Return the [X, Y] coordinate for the center point of the cell that contains the specified text.  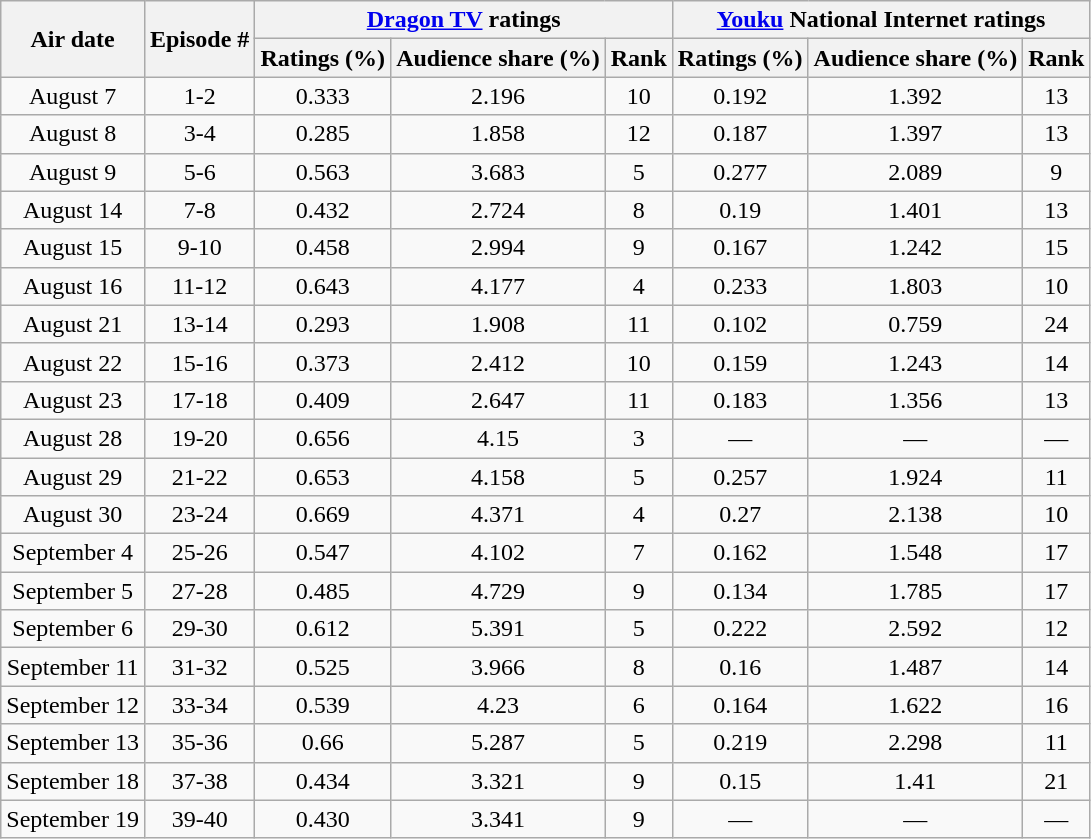
August 28 [73, 438]
August 22 [73, 362]
0.409 [323, 400]
4.371 [498, 515]
0.547 [323, 553]
Youku National Internet ratings [880, 20]
1.548 [916, 553]
31-32 [199, 667]
1-2 [199, 96]
0.539 [323, 705]
3.966 [498, 667]
0.102 [740, 324]
6 [638, 705]
0.222 [740, 629]
August 30 [73, 515]
August 9 [73, 172]
0.293 [323, 324]
0.159 [740, 362]
Episode # [199, 39]
4.23 [498, 705]
0.373 [323, 362]
0.27 [740, 515]
0.277 [740, 172]
0.759 [916, 324]
35-36 [199, 743]
1.785 [916, 591]
17-18 [199, 400]
1.401 [916, 210]
15 [1056, 248]
August 14 [73, 210]
4.729 [498, 591]
0.16 [740, 667]
0.656 [323, 438]
September 13 [73, 743]
1.397 [916, 134]
24 [1056, 324]
2.298 [916, 743]
0.257 [740, 477]
5.391 [498, 629]
4.158 [498, 477]
1.41 [916, 781]
September 18 [73, 781]
0.434 [323, 781]
5-6 [199, 172]
0.19 [740, 210]
0.187 [740, 134]
0.458 [323, 248]
3-4 [199, 134]
August 16 [73, 286]
1.858 [498, 134]
1.924 [916, 477]
5.287 [498, 743]
0.525 [323, 667]
21-22 [199, 477]
3.683 [498, 172]
3.341 [498, 819]
2.196 [498, 96]
27-28 [199, 591]
4.102 [498, 553]
0.162 [740, 553]
0.285 [323, 134]
August 23 [73, 400]
September 5 [73, 591]
September 19 [73, 819]
2.647 [498, 400]
0.563 [323, 172]
August 8 [73, 134]
33-34 [199, 705]
3.321 [498, 781]
0.167 [740, 248]
15-16 [199, 362]
9-10 [199, 248]
37-38 [199, 781]
7 [638, 553]
19-20 [199, 438]
0.134 [740, 591]
0.219 [740, 743]
August 15 [73, 248]
0.612 [323, 629]
September 12 [73, 705]
23-24 [199, 515]
1.356 [916, 400]
3 [638, 438]
13-14 [199, 324]
0.66 [323, 743]
2.412 [498, 362]
Dragon TV ratings [464, 20]
1.622 [916, 705]
1.392 [916, 96]
7-8 [199, 210]
0.485 [323, 591]
29-30 [199, 629]
2.138 [916, 515]
1.803 [916, 286]
0.430 [323, 819]
1.243 [916, 362]
21 [1056, 781]
September 11 [73, 667]
0.183 [740, 400]
0.192 [740, 96]
39-40 [199, 819]
2.592 [916, 629]
4.15 [498, 438]
2.994 [498, 248]
0.164 [740, 705]
0.233 [740, 286]
September 4 [73, 553]
September 6 [73, 629]
1.487 [916, 667]
August 29 [73, 477]
25-26 [199, 553]
August 7 [73, 96]
0.643 [323, 286]
Air date [73, 39]
4.177 [498, 286]
0.15 [740, 781]
2.089 [916, 172]
0.669 [323, 515]
0.432 [323, 210]
1.908 [498, 324]
1.242 [916, 248]
11-12 [199, 286]
16 [1056, 705]
0.333 [323, 96]
2.724 [498, 210]
0.653 [323, 477]
August 21 [73, 324]
